For the text-containing cell, return its midpoint in (X, Y) coordinate format. 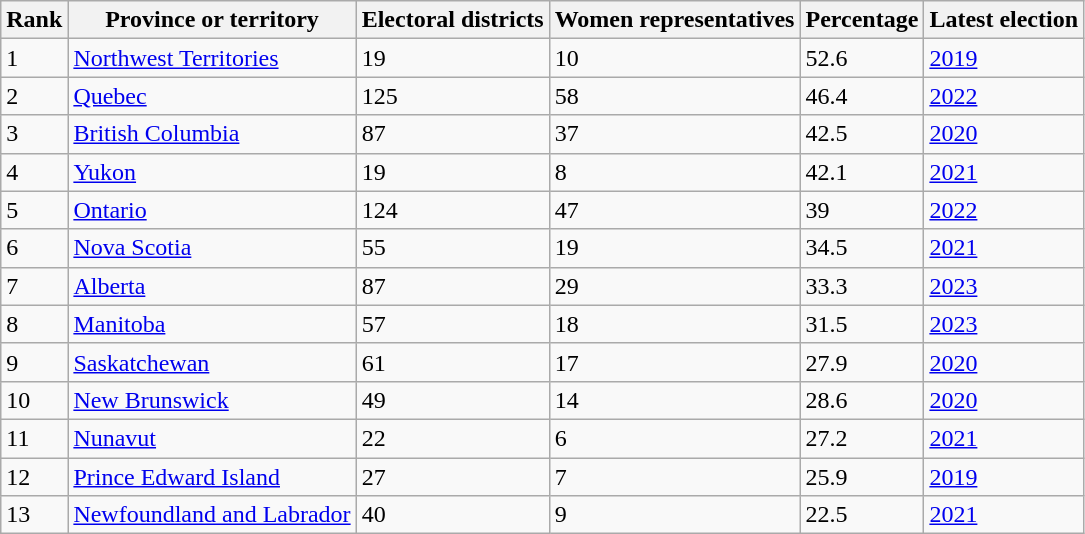
46.4 (862, 96)
39 (862, 210)
4 (34, 172)
28.6 (862, 400)
57 (452, 324)
55 (452, 248)
29 (674, 286)
Rank (34, 20)
14 (674, 400)
3 (34, 134)
Yukon (212, 172)
Quebec (212, 96)
13 (34, 515)
Alberta (212, 286)
34.5 (862, 248)
18 (674, 324)
124 (452, 210)
58 (674, 96)
42.1 (862, 172)
42.5 (862, 134)
New Brunswick (212, 400)
61 (452, 362)
Electoral districts (452, 20)
27.9 (862, 362)
Nunavut (212, 438)
37 (674, 134)
22.5 (862, 515)
17 (674, 362)
Women representatives (674, 20)
27.2 (862, 438)
22 (452, 438)
47 (674, 210)
2 (34, 96)
Saskatchewan (212, 362)
Province or territory (212, 20)
52.6 (862, 58)
25.9 (862, 477)
5 (34, 210)
Northwest Territories (212, 58)
33.3 (862, 286)
11 (34, 438)
49 (452, 400)
40 (452, 515)
Ontario (212, 210)
British Columbia (212, 134)
1 (34, 58)
Nova Scotia (212, 248)
12 (34, 477)
Prince Edward Island (212, 477)
125 (452, 96)
Manitoba (212, 324)
31.5 (862, 324)
Percentage (862, 20)
27 (452, 477)
Newfoundland and Labrador (212, 515)
Latest election (1004, 20)
